Provide the [X, Y] coordinate of the cell's center where the given text is located.  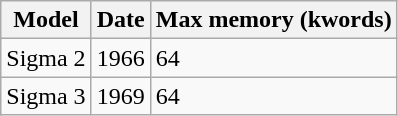
Date [120, 20]
Sigma 2 [46, 58]
Max memory (kwords) [274, 20]
Model [46, 20]
1966 [120, 58]
Sigma 3 [46, 96]
1969 [120, 96]
